From the cell containing the given text, extract its center point as (X, Y) coordinate. 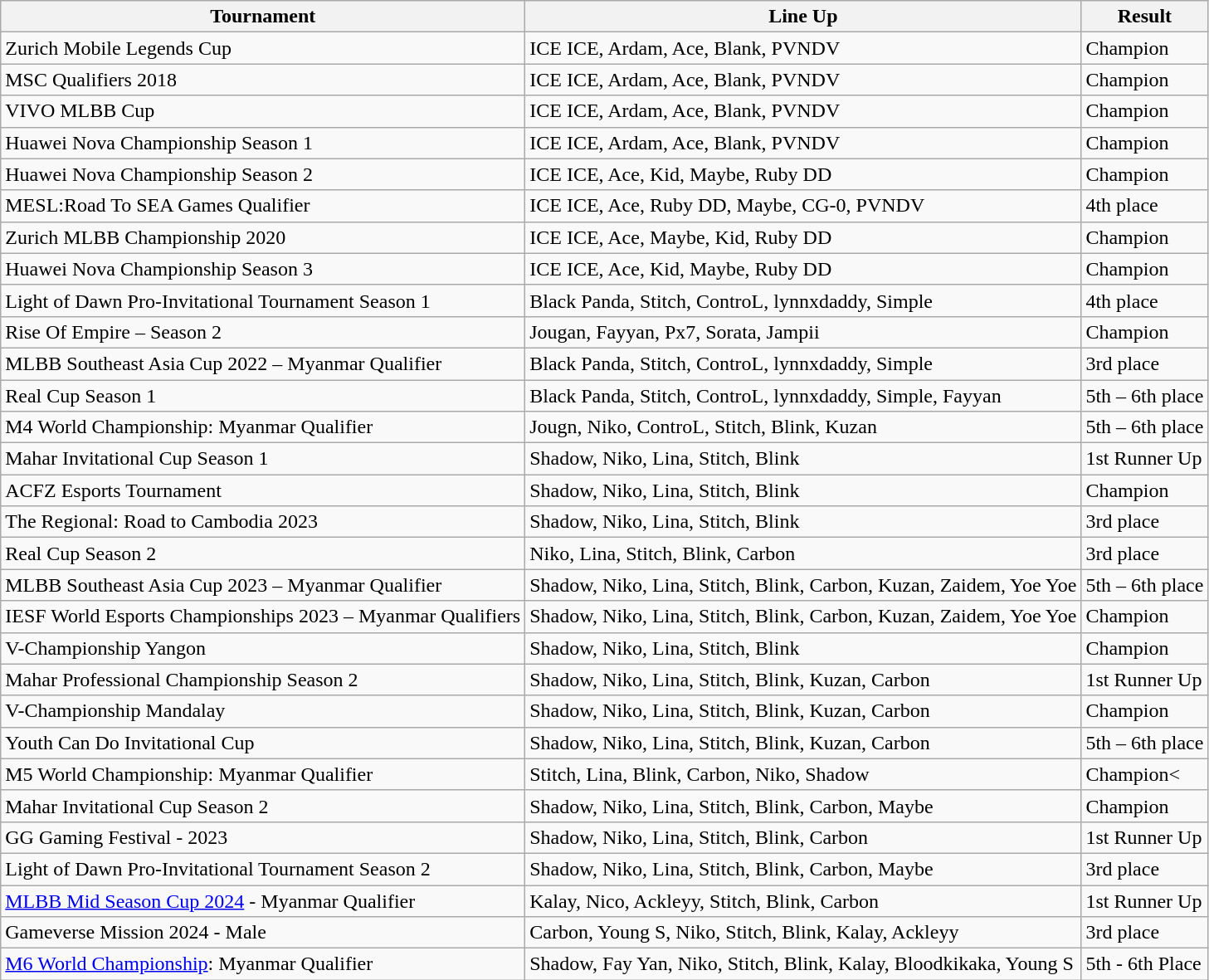
Kalay, Nico, Ackleyy, Stitch, Blink, Carbon (803, 900)
MLBB Mid Season Cup 2024 - Myanmar Qualifier (263, 900)
Mahar Invitational Cup Season 2 (263, 806)
Shadow, Fay Yan, Niko, Stitch, Blink, Kalay, Bloodkikaka, Young S (803, 964)
Light of Dawn Pro-Invitational Tournament Season 1 (263, 300)
Result (1145, 17)
M6 World Championship: Myanmar Qualifier (263, 964)
Huawei Nova Championship Season 2 (263, 174)
MLBB Southeast Asia Cup 2023 – Myanmar Qualifier (263, 585)
Zurich MLBB Championship 2020 (263, 237)
Black Panda, Stitch, ControL, lynnxdaddy, Simple, Fayyan (803, 396)
V-Championship Yangon (263, 648)
Carbon, Young S, Niko, Stitch, Blink, Kalay, Ackleyy (803, 933)
ACFZ Esports Tournament (263, 490)
Rise Of Empire – Season 2 (263, 332)
Huawei Nova Championship Season 3 (263, 269)
VIVO MLBB Cup (263, 111)
Jougan, Fayyan, Px7, Sorata, Jampii (803, 332)
Real Cup Season 1 (263, 396)
IESF World Esports Championships 2023 – Myanmar Qualifiers (263, 617)
MSC Qualifiers 2018 (263, 80)
Niko, Lina, Stitch, Blink, Carbon (803, 553)
M4 World Championship: Myanmar Qualifier (263, 427)
Line Up (803, 17)
Mahar Professional Championship Season 2 (263, 680)
Champion< (1145, 774)
Stitch, Lina, Blink, Carbon, Niko, Shadow (803, 774)
V-Championship Mandalay (263, 711)
MLBB Southeast Asia Cup 2022 – Myanmar Qualifier (263, 363)
Tournament (263, 17)
Youth Can Do Invitational Cup (263, 743)
Jougn, Niko, ControL, Stitch, Blink, Kuzan (803, 427)
ICE ICE, Ace, Ruby DD, Maybe, CG-0, PVNDV (803, 206)
Gameverse Mission 2024 - Male (263, 933)
Shadow, Niko, Lina, Stitch, Blink, Carbon (803, 837)
Zurich Mobile Legends Cup (263, 48)
Real Cup Season 2 (263, 553)
The Regional: Road to Cambodia 2023 (263, 522)
MESL:Road To SEA Games Qualifier (263, 206)
ICE ICE, Ace, Maybe, Kid, Ruby DD (803, 237)
M5 World Championship: Myanmar Qualifier (263, 774)
Mahar Invitational Cup Season 1 (263, 459)
5th - 6th Place (1145, 964)
Huawei Nova Championship Season 1 (263, 143)
GG Gaming Festival - 2023 (263, 837)
Light of Dawn Pro-Invitational Tournament Season 2 (263, 869)
